Scan for the cell matching the given text and deliver its (X, Y) coordinate at center. 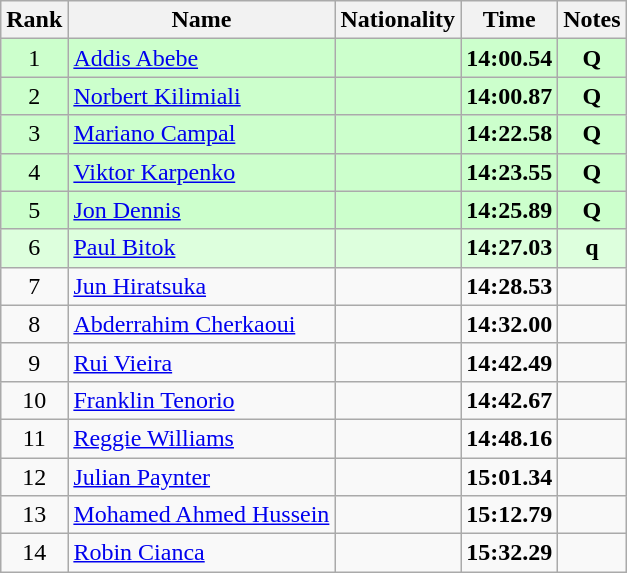
15:12.79 (510, 515)
Nationality (398, 20)
Abderrahim Cherkaoui (202, 324)
14:28.53 (510, 286)
q (592, 248)
Rank (34, 20)
14:42.67 (510, 400)
14:00.87 (510, 96)
14:00.54 (510, 58)
6 (34, 248)
5 (34, 210)
14:42.49 (510, 362)
14:25.89 (510, 210)
Paul Bitok (202, 248)
Robin Cianca (202, 553)
Mohamed Ahmed Hussein (202, 515)
14:23.55 (510, 172)
15:32.29 (510, 553)
3 (34, 134)
14:27.03 (510, 248)
8 (34, 324)
Addis Abebe (202, 58)
Julian Paynter (202, 477)
9 (34, 362)
4 (34, 172)
14:32.00 (510, 324)
13 (34, 515)
14:48.16 (510, 438)
15:01.34 (510, 477)
Reggie Williams (202, 438)
Notes (592, 20)
Norbert Kilimiali (202, 96)
12 (34, 477)
Time (510, 20)
11 (34, 438)
2 (34, 96)
7 (34, 286)
Viktor Karpenko (202, 172)
14:22.58 (510, 134)
14 (34, 553)
Name (202, 20)
Franklin Tenorio (202, 400)
10 (34, 400)
1 (34, 58)
Jun Hiratsuka (202, 286)
Jon Dennis (202, 210)
Mariano Campal (202, 134)
Rui Vieira (202, 362)
